Capture the cell that displays the provided text and extract its [X, Y] central coordinate. 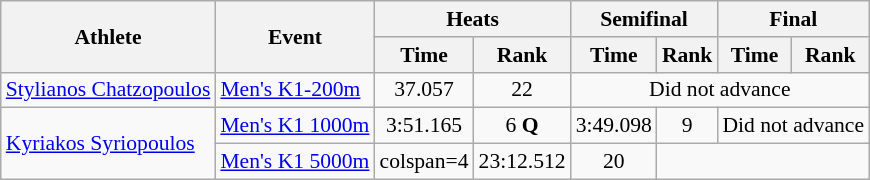
Semifinal [644, 19]
23:12.512 [522, 162]
3:49.098 [614, 126]
9 [688, 126]
Stylianos Chatzopoulos [108, 90]
Men's K1-200m [294, 90]
colspan=4 [424, 162]
Heats [472, 19]
3:51.165 [424, 126]
22 [522, 90]
Athlete [108, 36]
Kyriakos Syriopoulos [108, 144]
Men's K1 5000m [294, 162]
Men's K1 1000m [294, 126]
6 Q [522, 126]
20 [614, 162]
Final [793, 19]
37.057 [424, 90]
Event [294, 36]
